For the text-containing cell, return its midpoint in [X, Y] coordinate format. 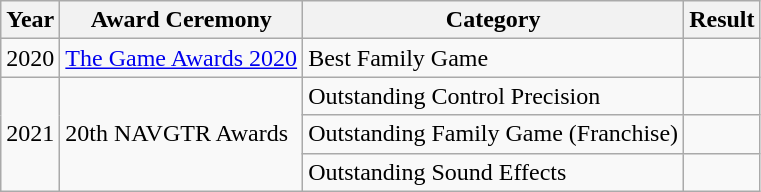
Year [30, 20]
Outstanding Control Precision [494, 96]
2021 [30, 134]
Outstanding Sound Effects [494, 172]
The Game Awards 2020 [182, 58]
Award Ceremony [182, 20]
20th NAVGTR Awards [182, 134]
Result [722, 20]
Best Family Game [494, 58]
2020 [30, 58]
Category [494, 20]
Outstanding Family Game (Franchise) [494, 134]
